Provide the (X, Y) coordinate of the cell's center where the given text is located.  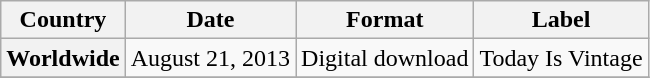
Today Is Vintage (561, 58)
Format (385, 20)
August 21, 2013 (210, 58)
Digital download (385, 58)
Country (63, 20)
Date (210, 20)
Worldwide (63, 58)
Label (561, 20)
